Return the [X, Y] coordinate for the center point of the cell that contains the specified text.  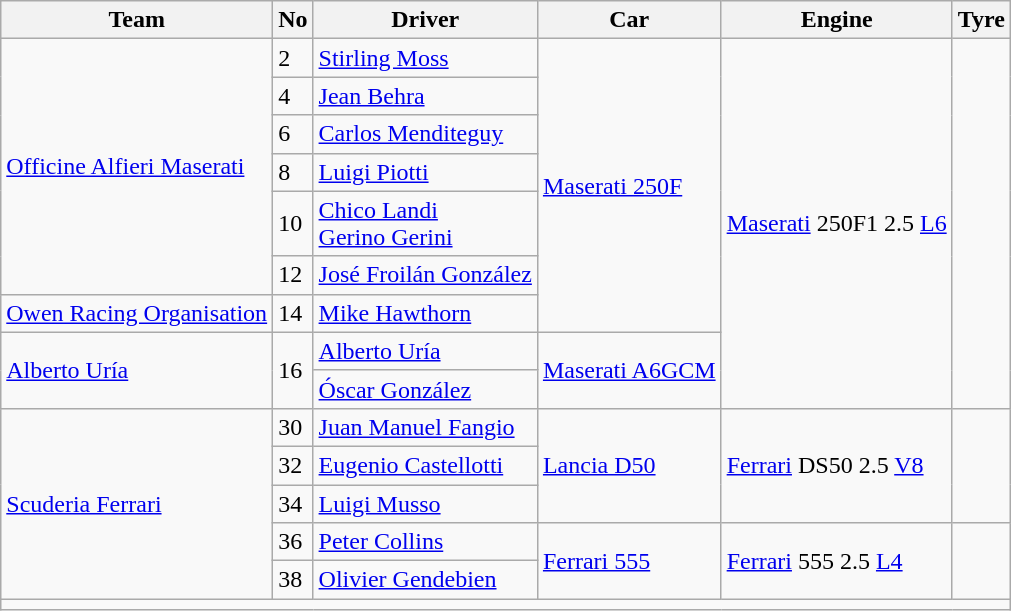
Driver [425, 20]
Carlos Menditeguy [425, 134]
34 [293, 503]
Car [629, 20]
Maserati 250F [629, 186]
Eugenio Castellotti [425, 465]
14 [293, 313]
Maserati 250F1 2.5 L6 [836, 224]
Owen Racing Organisation [137, 313]
Scuderia Ferrari [137, 503]
Ferrari 555 2.5 L4 [836, 561]
10 [293, 224]
Juan Manuel Fangio [425, 427]
4 [293, 96]
Jean Behra [425, 96]
José Froilán González [425, 275]
Ferrari DS50 2.5 V8 [836, 465]
32 [293, 465]
30 [293, 427]
Team [137, 20]
12 [293, 275]
8 [293, 172]
16 [293, 370]
36 [293, 542]
6 [293, 134]
Peter Collins [425, 542]
38 [293, 580]
Stirling Moss [425, 58]
Mike Hawthorn [425, 313]
Óscar González [425, 389]
No [293, 20]
Tyre [981, 20]
Officine Alfieri Maserati [137, 166]
Olivier Gendebien [425, 580]
Chico Landi Gerino Gerini [425, 224]
Ferrari 555 [629, 561]
Engine [836, 20]
Lancia D50 [629, 465]
2 [293, 58]
Luigi Piotti [425, 172]
Luigi Musso [425, 503]
Maserati A6GCM [629, 370]
